From the cell containing the given text, extract its center point as (X, Y) coordinate. 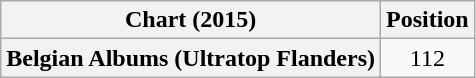
Position (428, 20)
Belgian Albums (Ultratop Flanders) (191, 58)
112 (428, 58)
Chart (2015) (191, 20)
